From the cell containing the given text, extract its center point as [x, y] coordinate. 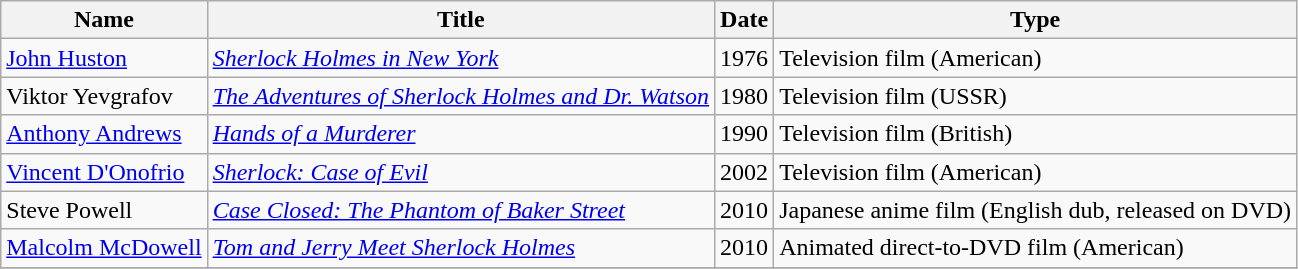
Type [1036, 20]
1980 [744, 96]
Japanese anime film (English dub, released on DVD) [1036, 210]
The Adventures of Sherlock Holmes and Dr. Watson [460, 96]
John Huston [104, 58]
Steve Powell [104, 210]
2002 [744, 172]
Vincent D'Onofrio [104, 172]
Date [744, 20]
1990 [744, 134]
1976 [744, 58]
Sherlock: Case of Evil [460, 172]
Anthony Andrews [104, 134]
Animated direct-to-DVD film (American) [1036, 248]
Title [460, 20]
Viktor Yevgrafov [104, 96]
Malcolm McDowell [104, 248]
Television film (USSR) [1036, 96]
Hands of a Murderer [460, 134]
Tom and Jerry Meet Sherlock Holmes [460, 248]
Case Closed: The Phantom of Baker Street [460, 210]
Sherlock Holmes in New York [460, 58]
Television film (British) [1036, 134]
Name [104, 20]
